Return (X, Y) of the center of cell containing provided text 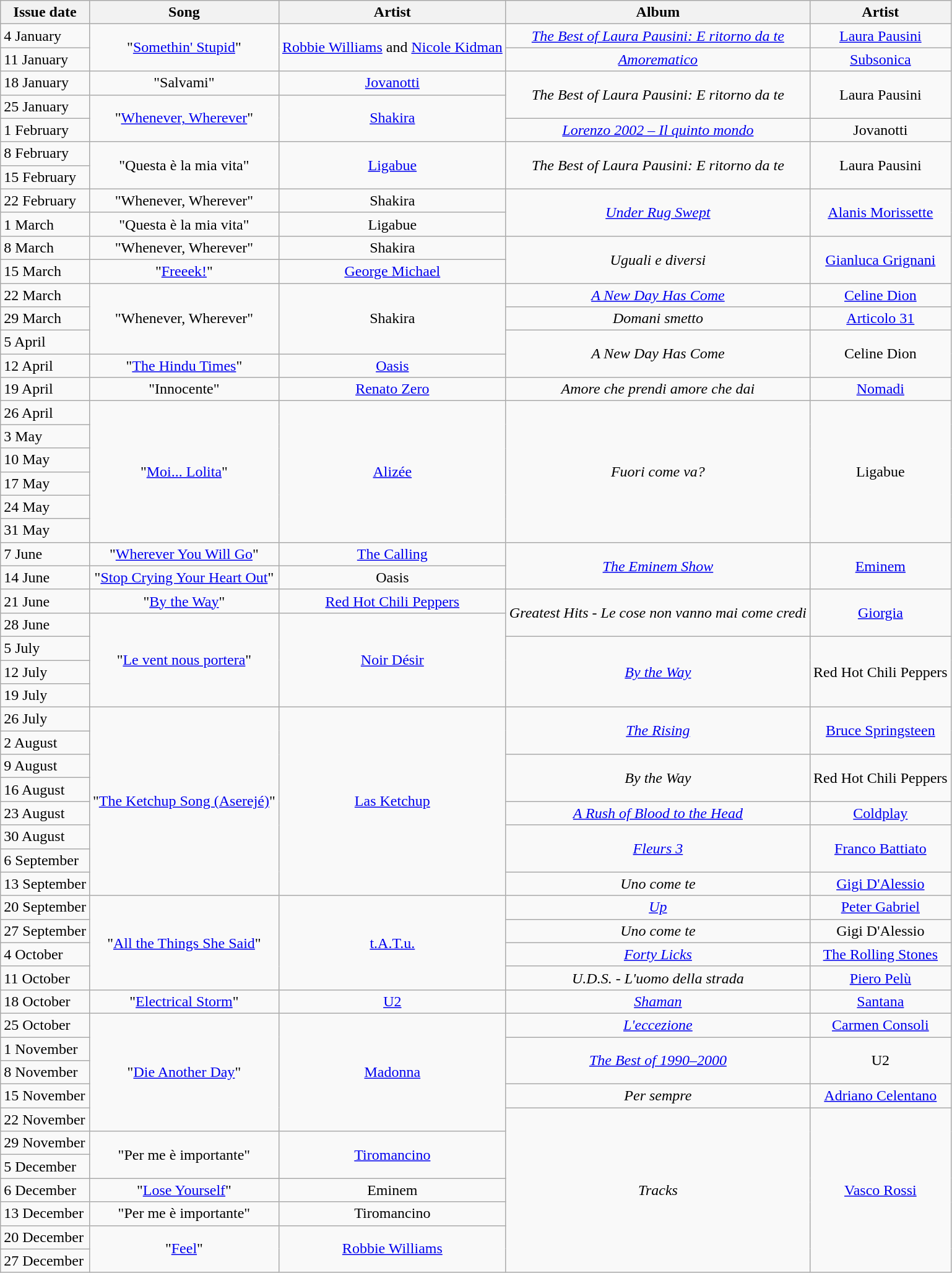
2 August (45, 743)
Tracks (657, 1190)
Giorgia (880, 613)
Shaman (657, 1001)
1 November (45, 1049)
5 July (45, 648)
22 November (45, 1120)
"Stop Crying Your Heart Out" (184, 577)
"Somethin' Stupid" (184, 48)
20 September (45, 907)
"Die Another Day" (184, 1072)
18 January (45, 83)
14 June (45, 577)
5 December (45, 1167)
Fleurs 3 (657, 848)
17 May (45, 483)
19 April (45, 389)
23 August (45, 813)
18 October (45, 1001)
13 December (45, 1214)
Alanis Morissette (880, 212)
Franco Battiato (880, 848)
12 April (45, 366)
"Freeek!" (184, 271)
"Moi... Lolita" (184, 472)
13 September (45, 884)
Piero Pelù (880, 978)
9 August (45, 766)
10 May (45, 460)
Subsonica (880, 59)
4 October (45, 954)
Santana (880, 1001)
22 March (45, 295)
3 May (45, 436)
The Calling (392, 554)
Per sempre (657, 1096)
12 July (45, 671)
26 April (45, 413)
"Innocente" (184, 389)
6 September (45, 860)
15 March (45, 271)
16 August (45, 790)
26 July (45, 719)
8 March (45, 248)
Madonna (392, 1072)
Nomadi (880, 389)
6 December (45, 1190)
Noir Désir (392, 660)
8 February (45, 153)
Carmen Consoli (880, 1025)
Album (657, 12)
11 October (45, 978)
22 February (45, 201)
27 September (45, 931)
"Le vent nous portera" (184, 660)
Domani smetto (657, 319)
19 July (45, 696)
Robbie Williams (392, 1249)
5 April (45, 342)
"Electrical Storm" (184, 1001)
Adriano Celentano (880, 1096)
Lorenzo 2002 – Il quinto mondo (657, 130)
Coldplay (880, 813)
"Feel" (184, 1249)
1 March (45, 224)
L'eccezione (657, 1025)
7 June (45, 554)
30 August (45, 837)
Gianluca Grignani (880, 259)
15 November (45, 1096)
11 January (45, 59)
"All the Things She Said" (184, 943)
Robbie Williams and Nicole Kidman (392, 48)
Peter Gabriel (880, 907)
31 May (45, 530)
21 June (45, 601)
1 February (45, 130)
The Best of 1990–2000 (657, 1061)
The Eminem Show (657, 566)
Amorematico (657, 59)
Uguali e diversi (657, 259)
Las Ketchup (392, 801)
"Salvami" (184, 83)
29 November (45, 1143)
24 May (45, 507)
Fuori come va? (657, 472)
Up (657, 907)
27 December (45, 1261)
George Michael (392, 271)
Vasco Rossi (880, 1190)
Forty Licks (657, 954)
15 February (45, 177)
8 November (45, 1072)
"Lose Yourself" (184, 1190)
"By the Way" (184, 601)
Song (184, 12)
Greatest Hits - Le cose non vanno mai come credi (657, 613)
A Rush of Blood to the Head (657, 813)
The Rising (657, 731)
"The Ketchup Song (Aserejé)" (184, 801)
Amore che prendi amore che dai (657, 389)
25 October (45, 1025)
Under Rug Swept (657, 212)
20 December (45, 1237)
25 January (45, 106)
t.A.T.u. (392, 943)
Renato Zero (392, 389)
U.D.S. - L'uomo della strada (657, 978)
28 June (45, 624)
Issue date (45, 12)
"The Hindu Times" (184, 366)
Alizée (392, 472)
29 March (45, 319)
Bruce Springsteen (880, 731)
4 January (45, 36)
Articolo 31 (880, 319)
The Rolling Stones (880, 954)
"Wherever You Will Go" (184, 554)
